From the cell containing the given text, extract its center point as (X, Y) coordinate. 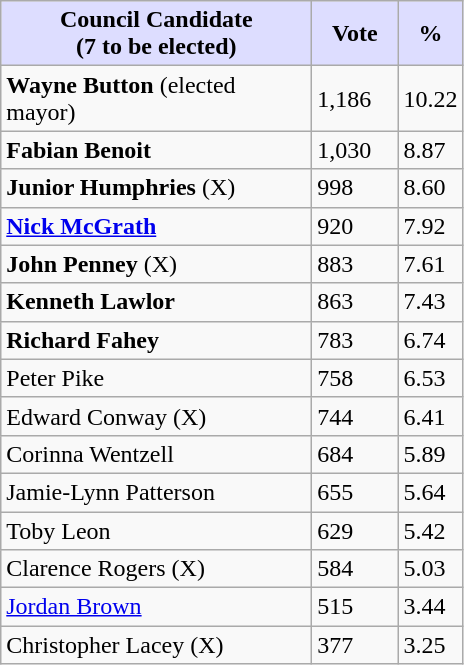
6.41 (430, 416)
Jordan Brown (156, 607)
377 (355, 645)
8.87 (430, 150)
629 (355, 531)
Toby Leon (156, 531)
584 (355, 569)
998 (355, 188)
1,030 (355, 150)
863 (355, 302)
10.22 (430, 98)
John Penney (X) (156, 264)
883 (355, 264)
684 (355, 454)
Junior Humphries (X) (156, 188)
1,186 (355, 98)
Fabian Benoit (156, 150)
Clarence Rogers (X) (156, 569)
Corinna Wentzell (156, 454)
6.53 (430, 378)
920 (355, 226)
Christopher Lacey (X) (156, 645)
% (430, 34)
8.60 (430, 188)
Kenneth Lawlor (156, 302)
744 (355, 416)
5.89 (430, 454)
Edward Conway (X) (156, 416)
783 (355, 340)
Council Candidate (7 to be elected) (156, 34)
7.92 (430, 226)
Wayne Button (elected mayor) (156, 98)
7.61 (430, 264)
Peter Pike (156, 378)
7.43 (430, 302)
5.42 (430, 531)
5.64 (430, 492)
3.25 (430, 645)
758 (355, 378)
515 (355, 607)
Nick McGrath (156, 226)
655 (355, 492)
Jamie-Lynn Patterson (156, 492)
Vote (355, 34)
3.44 (430, 607)
6.74 (430, 340)
Richard Fahey (156, 340)
5.03 (430, 569)
